Detect which cell encompasses the target text, then output its (X, Y) center coordinate. 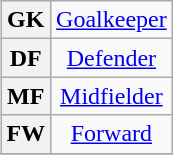
GK (26, 20)
Defender (112, 58)
Midfielder (112, 96)
Forward (112, 134)
Goalkeeper (112, 20)
MF (26, 96)
FW (26, 134)
DF (26, 58)
